Capture the cell that displays the provided text and extract its (x, y) central coordinate. 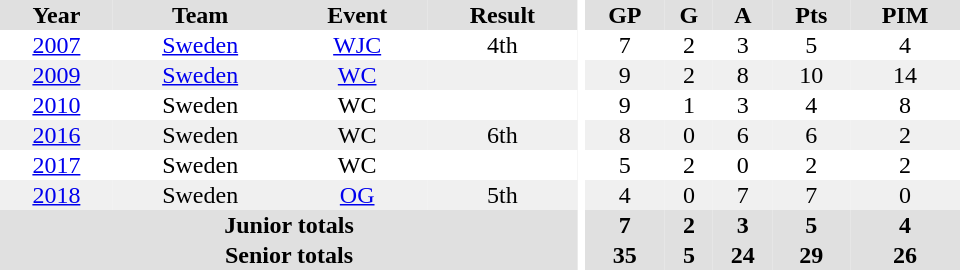
Junior totals (289, 225)
Team (200, 15)
2017 (56, 165)
24 (743, 255)
GP (625, 15)
35 (625, 255)
14 (905, 75)
OG (358, 195)
WJC (358, 45)
2010 (56, 105)
Senior totals (289, 255)
10 (812, 75)
2018 (56, 195)
2009 (56, 75)
Year (56, 15)
PIM (905, 15)
6th (502, 135)
29 (812, 255)
Result (502, 15)
Pts (812, 15)
5th (502, 195)
A (743, 15)
4th (502, 45)
2007 (56, 45)
G (689, 15)
2016 (56, 135)
Event (358, 15)
26 (905, 255)
1 (689, 105)
